Identify which cell holds the provided text, then report its [X, Y] central coordinate. 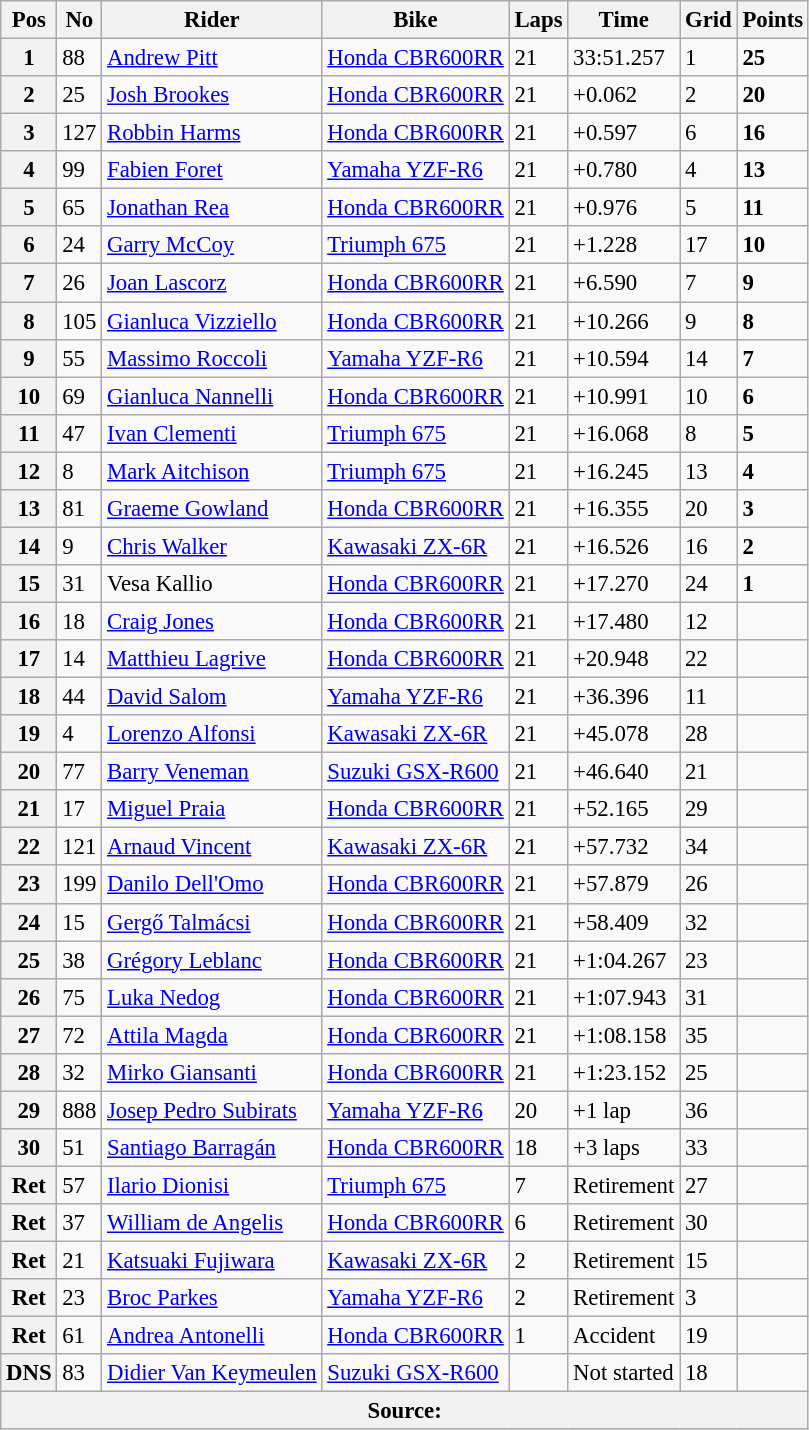
+58.409 [624, 922]
Broc Parkes [212, 1298]
Gianluca Nannelli [212, 396]
Robbin Harms [212, 133]
Andrea Antonelli [212, 1336]
Chris Walker [212, 546]
Accident [624, 1336]
Josh Brookes [212, 95]
33 [708, 1148]
Laps [538, 20]
34 [708, 847]
+1:04.267 [624, 960]
+1 lap [624, 1110]
36 [708, 1110]
Ilario Dionisi [212, 1185]
+16.526 [624, 546]
+3 laps [624, 1148]
Joan Lascorz [212, 283]
Source: [405, 1411]
Grégory Leblanc [212, 960]
Bike [416, 20]
+45.078 [624, 734]
David Salom [212, 697]
81 [80, 509]
+10.991 [624, 396]
99 [80, 170]
88 [80, 58]
57 [80, 1185]
Graeme Gowland [212, 509]
199 [80, 885]
888 [80, 1110]
Garry McCoy [212, 245]
Ivan Clementi [212, 433]
+16.068 [624, 433]
75 [80, 997]
Rider [212, 20]
+0.780 [624, 170]
+36.396 [624, 697]
+16.355 [624, 509]
Attila Magda [212, 1035]
Gergő Talmácsi [212, 922]
+57.879 [624, 885]
69 [80, 396]
Points [772, 20]
+10.266 [624, 321]
+1:07.943 [624, 997]
No [80, 20]
77 [80, 772]
65 [80, 208]
Massimo Roccoli [212, 358]
Didier Van Keymeulen [212, 1373]
William de Angelis [212, 1223]
37 [80, 1223]
Vesa Kallio [212, 584]
33:51.257 [624, 58]
+57.732 [624, 847]
72 [80, 1035]
Katsuaki Fujiwara [212, 1261]
+46.640 [624, 772]
51 [80, 1148]
+0.597 [624, 133]
Mark Aitchison [212, 471]
47 [80, 433]
83 [80, 1373]
Barry Veneman [212, 772]
Andrew Pitt [212, 58]
55 [80, 358]
Gianluca Vizziello [212, 321]
Mirko Giansanti [212, 1073]
Josep Pedro Subirats [212, 1110]
Grid [708, 20]
+17.480 [624, 621]
+17.270 [624, 584]
Pos [29, 20]
Craig Jones [212, 621]
Fabien Foret [212, 170]
+52.165 [624, 809]
35 [708, 1035]
105 [80, 321]
61 [80, 1336]
+1:08.158 [624, 1035]
Danilo Dell'Omo [212, 885]
Miguel Praia [212, 809]
+6.590 [624, 283]
Santiago Barragán [212, 1148]
38 [80, 960]
+10.594 [624, 358]
+1:23.152 [624, 1073]
Lorenzo Alfonsi [212, 734]
+1.228 [624, 245]
121 [80, 847]
+20.948 [624, 659]
DNS [29, 1373]
Time [624, 20]
+0.976 [624, 208]
Matthieu Lagrive [212, 659]
+0.062 [624, 95]
44 [80, 697]
Arnaud Vincent [212, 847]
Luka Nedog [212, 997]
Jonathan Rea [212, 208]
+16.245 [624, 471]
Not started [624, 1373]
127 [80, 133]
